Determine the [x, y] coordinate at the center of the cell enclosing the given text.  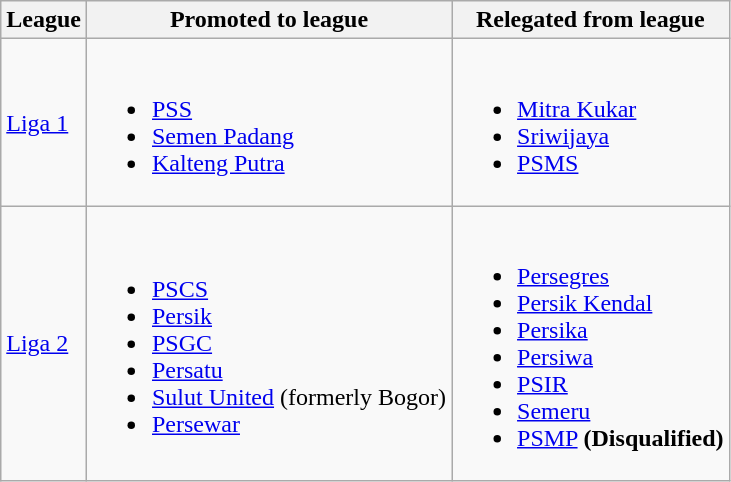
PSCSPersikPSGCPersatuSulut United (formerly Bogor)Persewar [268, 344]
Mitra KukarSriwijayaPSMS [591, 122]
PSSSemen PadangKalteng Putra [268, 122]
League [44, 20]
PersegresPersik KendalPersikaPersiwaPSIRSemeruPSMP (Disqualified) [591, 344]
Liga 1 [44, 122]
Promoted to league [268, 20]
Relegated from league [591, 20]
Liga 2 [44, 344]
